Identify which cell holds the provided text, then report its (X, Y) central coordinate. 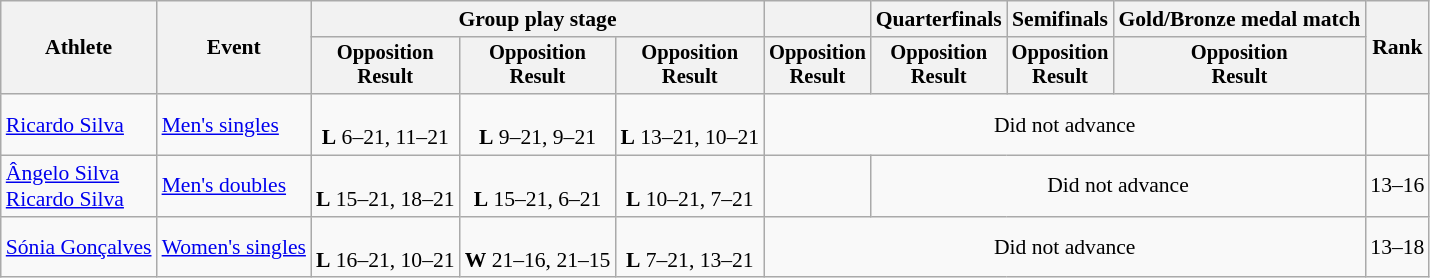
Semifinals (1060, 19)
W 21–16, 21–15 (538, 248)
Sónia Gonçalves (79, 248)
Group play stage (538, 19)
L 15–21, 18–21 (386, 186)
Event (234, 48)
Ricardo Silva (79, 124)
Rank (1397, 48)
Women's singles (234, 248)
L 10–21, 7–21 (690, 186)
Quarterfinals (939, 19)
Men's doubles (234, 186)
Gold/Bronze medal match (1239, 19)
13–18 (1397, 248)
L 9–21, 9–21 (538, 124)
Men's singles (234, 124)
L 6–21, 11–21 (386, 124)
Ângelo SilvaRicardo Silva (79, 186)
L 15–21, 6–21 (538, 186)
13–16 (1397, 186)
Athlete (79, 48)
L 7–21, 13–21 (690, 248)
L 13–21, 10–21 (690, 124)
L 16–21, 10–21 (386, 248)
